For the text-containing cell, return its midpoint in (x, y) coordinate format. 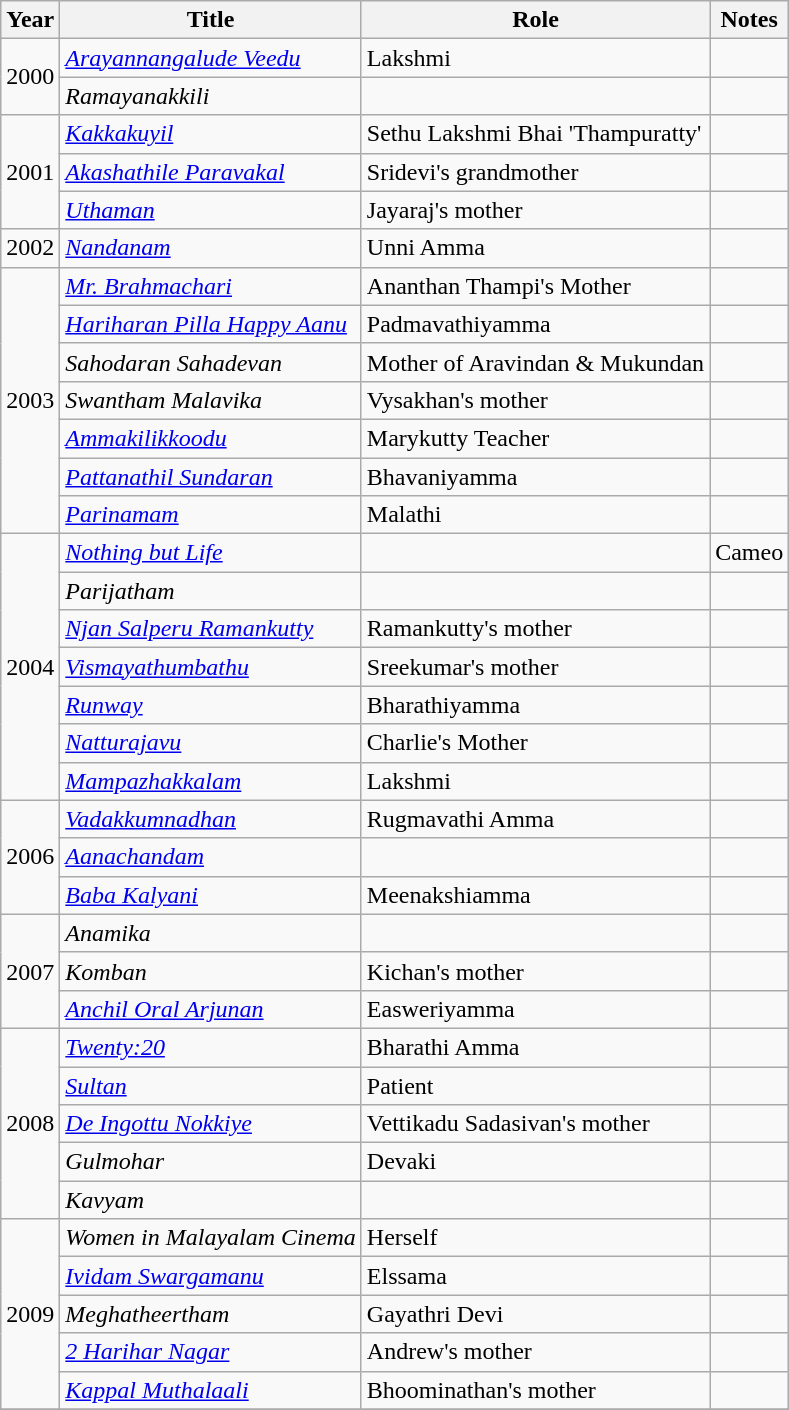
Bhavaniyamma (535, 477)
Mampazhakkalam (210, 781)
Kappal Muthalaali (210, 1390)
Malathi (535, 515)
Jayaraj's mother (535, 210)
Unni Amma (535, 248)
Charlie's Mother (535, 743)
Kavyam (210, 1200)
Vettikadu Sadasivan's mother (535, 1124)
2006 (30, 857)
Meenakshiamma (535, 895)
Rugmavathi Amma (535, 819)
Parijatham (210, 591)
Njan Salperu Ramankutty (210, 629)
Bhoominathan's mother (535, 1390)
Parinamam (210, 515)
Vadakkumnadhan (210, 819)
2009 (30, 1314)
Vismayathumbathu (210, 667)
2007 (30, 971)
Hariharan Pilla Happy Aanu (210, 324)
Aanachandam (210, 857)
2 Harihar Nagar (210, 1352)
Kakkakuyil (210, 134)
Swantham Malavika (210, 400)
Sultan (210, 1085)
Easweriyamma (535, 1009)
Ramankutty's mother (535, 629)
Ananthan Thampi's Mother (535, 286)
Bharathiyamma (535, 705)
2008 (30, 1123)
Notes (750, 20)
2004 (30, 667)
Gulmohar (210, 1162)
Herself (535, 1238)
Women in Malayalam Cinema (210, 1238)
Nothing but Life (210, 553)
Nandanam (210, 248)
Ramayanakkili (210, 96)
Sridevi's grandmother (535, 172)
Arayannangalude Veedu (210, 58)
Ividam Swargamanu (210, 1276)
2001 (30, 172)
Natturajavu (210, 743)
Cameo (750, 553)
Marykutty Teacher (535, 438)
Anchil Oral Arjunan (210, 1009)
Patient (535, 1085)
2000 (30, 77)
Year (30, 20)
Sahodaran Sahadevan (210, 362)
Uthaman (210, 210)
2002 (30, 248)
Gayathri Devi (535, 1314)
Mother of Aravindan & Mukundan (535, 362)
De Ingottu Nokkiye (210, 1124)
Vysakhan's mother (535, 400)
Mr. Brahmachari (210, 286)
Title (210, 20)
Bharathi Amma (535, 1047)
Meghatheertham (210, 1314)
Runway (210, 705)
Komban (210, 971)
Anamika (210, 933)
2003 (30, 400)
Akashathile Paravakal (210, 172)
Sreekumar's mother (535, 667)
Role (535, 20)
Padmavathiyamma (535, 324)
Elssama (535, 1276)
Ammakilikkoodu (210, 438)
Baba Kalyani (210, 895)
Andrew's mother (535, 1352)
Sethu Lakshmi Bhai 'Thampuratty' (535, 134)
Twenty:20 (210, 1047)
Devaki (535, 1162)
Kichan's mother (535, 971)
Pattanathil Sundaran (210, 477)
